Provide the (x, y) coordinate of the cell's center where the given text is located.  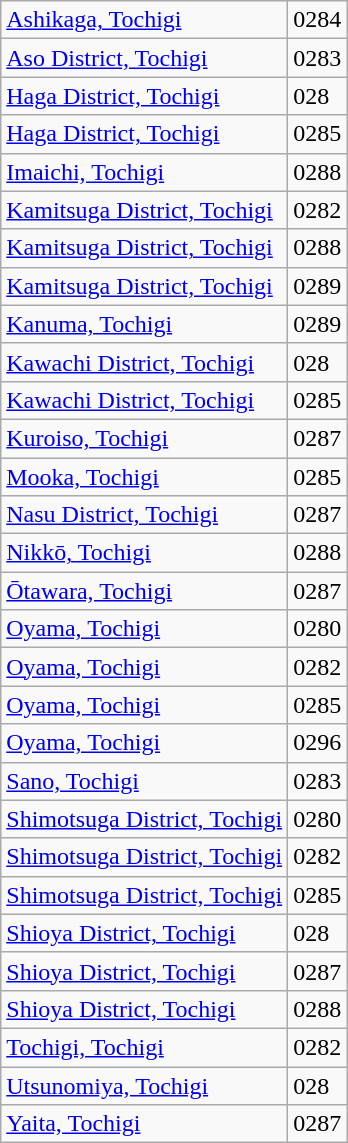
Tochigi, Tochigi (144, 1047)
Yaita, Tochigi (144, 1124)
Kuroiso, Tochigi (144, 438)
Utsunomiya, Tochigi (144, 1085)
Kanuma, Tochigi (144, 324)
Nikkō, Tochigi (144, 553)
Nasu District, Tochigi (144, 515)
Mooka, Tochigi (144, 477)
Ōtawara, Tochigi (144, 591)
Imaichi, Tochigi (144, 172)
Ashikaga, Tochigi (144, 20)
0296 (318, 743)
Sano, Tochigi (144, 781)
Aso District, Tochigi (144, 58)
0284 (318, 20)
